Locate the cell with the specified text and output its [X, Y] center coordinate. 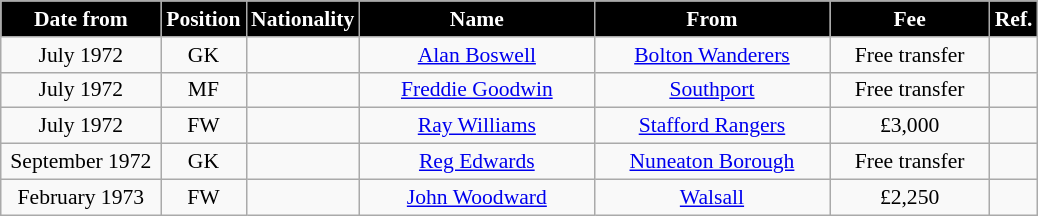
John Woodward [476, 197]
Fee [910, 19]
£3,000 [910, 126]
Position [204, 19]
MF [204, 90]
February 1973 [81, 197]
Stafford Rangers [712, 126]
Ray Williams [476, 126]
Reg Edwards [476, 162]
Name [476, 19]
Alan Boswell [476, 55]
Date from [81, 19]
Walsall [712, 197]
September 1972 [81, 162]
Nuneaton Borough [712, 162]
Freddie Goodwin [476, 90]
Nationality [302, 19]
Ref. [1014, 19]
£2,250 [910, 197]
From [712, 19]
Southport [712, 90]
Bolton Wanderers [712, 55]
